Locate the cell with the specified text and output its [x, y] center coordinate. 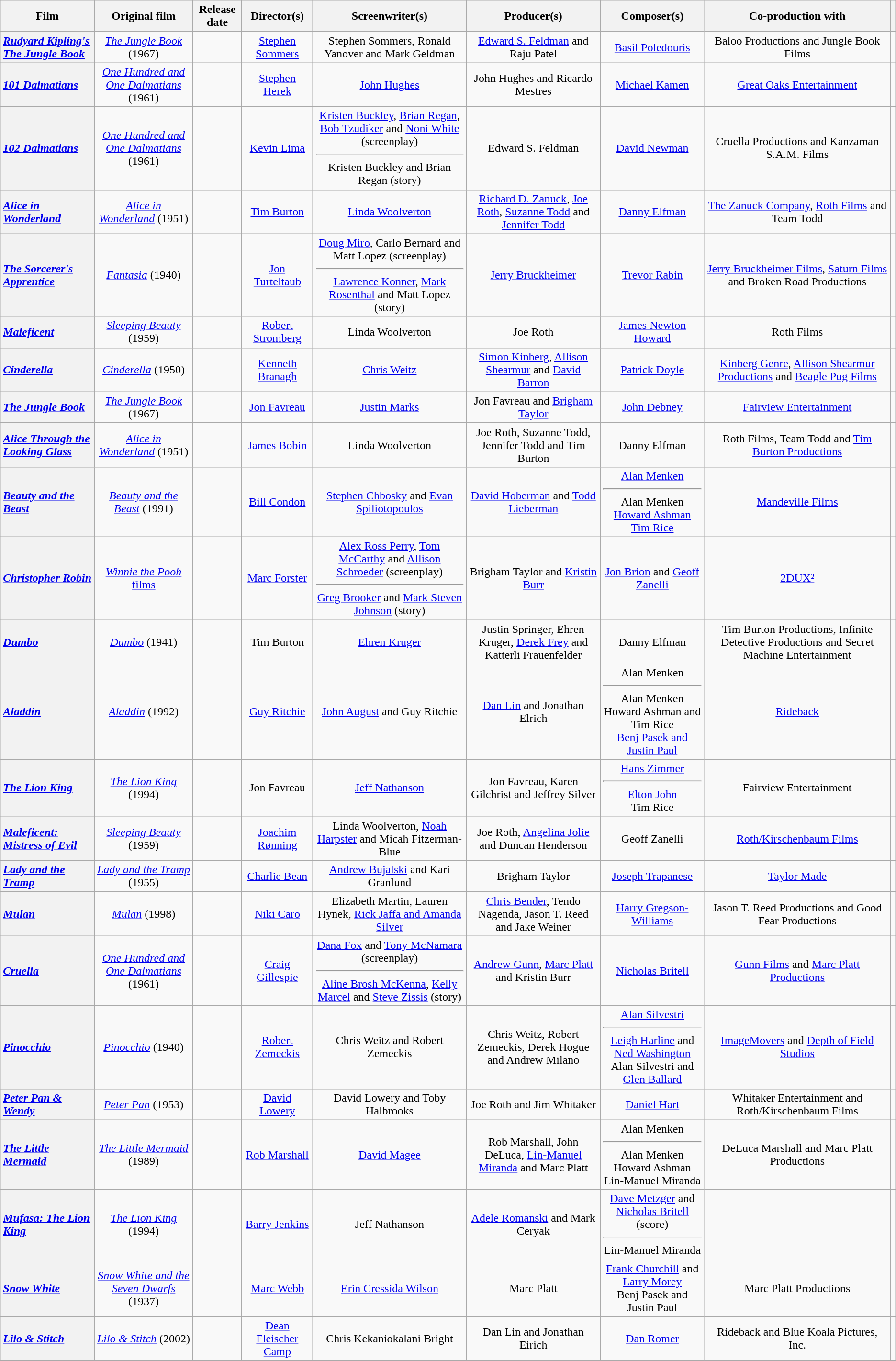
James Bobin [278, 445]
David Lowery [278, 1104]
Rideback and Blue Koala Pictures, Inc. [797, 1339]
Rob Marshall [278, 1155]
John Debney [652, 407]
Joachim Rønning [278, 839]
Beauty and the Beast (1991) [144, 502]
Daniel Hart [652, 1104]
Jerry Bruckheimer Films, Saturn Films and Broken Road Productions [797, 275]
Producer(s) [533, 16]
Snow White [47, 1288]
The Little Mermaid (1989) [144, 1155]
Charlie Bean [278, 876]
The Sorcerer's Apprentice [47, 275]
Dan Romer [652, 1339]
Simon Kinberg, Allison Shearmur and David Barron [533, 370]
Kenneth Branagh [278, 370]
Kristen Buckley, Brian Regan, Bob Tzudiker and Noni White (screenplay)Kristen Buckley and Brian Regan (story) [390, 148]
Mulan (1998) [144, 914]
Cinderella [47, 370]
2DUX² [797, 578]
Patrick Doyle [652, 370]
Hans Zimmer Elton JohnTim Rice [652, 788]
The Jungle Book [47, 407]
Niki Caro [278, 914]
David Hoberman and Todd Lieberman [533, 502]
The Zanuck Company, Roth Films and Team Todd [797, 212]
Pinocchio (1940) [144, 1047]
Original film [144, 16]
Kevin Lima [278, 148]
Stephen Chbosky and Evan Spiliotopoulos [390, 502]
Geoff Zanelli [652, 839]
Alan Silvestri Leigh Harline and Ned WashingtonAlan Silvestri and Glen Ballard [652, 1047]
Dan Lin and Jonathan Eirich [533, 1339]
Adele Romanski and Mark Ceryak [533, 1225]
Release date [217, 16]
Craig Gillespie [278, 971]
Brigham Taylor [533, 876]
Marc Platt [533, 1288]
Alan Menken Alan MenkenHoward AshmanTim Rice [652, 502]
Ehren Kruger [390, 641]
Marc Webb [278, 1288]
Joe Roth and Jim Whitaker [533, 1104]
Mulan [47, 914]
James Newton Howard [652, 332]
Barry Jenkins [278, 1225]
Great Oaks Entertainment [797, 85]
Chris Weitz [390, 370]
Roth/Kirschenbaum Films [797, 839]
Stephen Herek [278, 85]
Frank Churchill and Larry MoreyBenj Pasek and Justin Paul [652, 1288]
Aladdin (1992) [144, 712]
Chris Weitz, Robert Zemeckis, Derek Hogue and Andrew Milano [533, 1047]
101 Dalmatians [47, 85]
Dana Fox and Tony McNamara (screenplay)Aline Brosh McKenna, Kelly Marcel and Steve Zissis (story) [390, 971]
Rideback [797, 712]
Rudyard Kipling's The Jungle Book [47, 47]
Alice in Wonderland [47, 212]
Winnie the Pooh films [144, 578]
Nicholas Britell [652, 971]
Robert Zemeckis [278, 1047]
Basil Poledouris [652, 47]
Maleficent: Mistress of Evil [47, 839]
John August and Guy Ritchie [390, 712]
Robert Stromberg [278, 332]
DeLuca Marshall and Marc Platt Productions [797, 1155]
Andrew Gunn, Marc Platt and Kristin Burr [533, 971]
Snow White and the Seven Dwarfs (1937) [144, 1288]
Dumbo [47, 641]
Chris Bender, Tendo Nagenda, Jason T. Reed and Jake Weiner [533, 914]
David Magee [390, 1155]
Edward S. Feldman [533, 148]
Film [47, 16]
Erin Cressida Wilson [390, 1288]
The Little Mermaid [47, 1155]
Jason T. Reed Productions and Good Fear Productions [797, 914]
102 Dalmatians [47, 148]
Stephen Sommers [278, 47]
Cruella Productions and Kanzaman S.A.M. Films [797, 148]
Jon Turteltaub [278, 275]
Taylor Made [797, 876]
Jerry Bruckheimer [533, 275]
Trevor Rabin [652, 275]
Maleficent [47, 332]
Stephen Sommers, Ronald Yanover and Mark Geldman [390, 47]
John Hughes [390, 85]
Harry Gregson-Williams [652, 914]
Peter Pan (1953) [144, 1104]
Alan Menken Alan MenkenHoward Ashman and Tim RiceBenj Pasek and Justin Paul [652, 712]
Doug Miro, Carlo Bernard and Matt Lopez (screenplay)Lawrence Konner, Mark Rosenthal and Matt Lopez (story) [390, 275]
Bill Condon [278, 502]
Composer(s) [652, 16]
Kinberg Genre, Allison Shearmur Productions and Beagle Pug Films [797, 370]
Elizabeth Martin, Lauren Hynek, Rick Jaffa and Amanda Silver [390, 914]
Edward S. Feldman and Raju Patel [533, 47]
Jon Favreau and Brigham Taylor [533, 407]
Andrew Bujalski and Kari Granlund [390, 876]
Cinderella (1950) [144, 370]
Joe Roth, Suzanne Todd, Jennifer Todd and Tim Burton [533, 445]
Joseph Trapanese [652, 876]
Co-production with [797, 16]
Marc Forster [278, 578]
Lady and the Tramp [47, 876]
David Newman [652, 148]
ImageMovers and Depth of Field Studios [797, 1047]
Gunn Films and Marc Platt Productions [797, 971]
John Hughes and Ricardo Mestres [533, 85]
Alice Through the Looking Glass [47, 445]
Dave Metzger and Nicholas Britell (score) Lin-Manuel Miranda [652, 1225]
Joe Roth, Angelina Jolie and Duncan Henderson [533, 839]
Joe Roth [533, 332]
Screenwriter(s) [390, 16]
Roth Films [797, 332]
Michael Kamen [652, 85]
Dumbo (1941) [144, 641]
Dan Lin and Jonathan Elrich [533, 712]
Lady and the Tramp (1955) [144, 876]
Justin Springer, Ehren Kruger, Derek Frey and Katterli Frauenfelder [533, 641]
David Lowery and Toby Halbrooks [390, 1104]
Dean Fleischer Camp [278, 1339]
Alex Ross Perry, Tom McCarthy and Allison Schroeder (screenplay)Greg Brooker and Mark Steven Johnson (story) [390, 578]
Rob Marshall, John DeLuca, Lin-Manuel Miranda and Marc Platt [533, 1155]
Chris Kekaniokalani Bright [390, 1339]
Cruella [47, 971]
Jon Brion and Geoff Zanelli [652, 578]
Peter Pan & Wendy [47, 1104]
Marc Platt Productions [797, 1288]
Justin Marks [390, 407]
Pinocchio [47, 1047]
Roth Films, Team Todd and Tim Burton Productions [797, 445]
Whitaker Entertainment and Roth/Kirschenbaum Films [797, 1104]
Guy Ritchie [278, 712]
Tim Burton Productions, Infinite Detective Productions and Secret Machine Entertainment [797, 641]
Richard D. Zanuck, Joe Roth, Suzanne Todd and Jennifer Todd [533, 212]
Director(s) [278, 16]
Aladdin [47, 712]
Linda Woolverton, Noah Harpster and Micah Fitzerman-Blue [390, 839]
Brigham Taylor and Kristin Burr [533, 578]
Lilo & Stitch (2002) [144, 1339]
Baloo Productions and Jungle Book Films [797, 47]
Lilo & Stitch [47, 1339]
Mufasa: The Lion King [47, 1225]
Beauty and the Beast [47, 502]
Alan Menken Alan MenkenHoward AshmanLin-Manuel Miranda [652, 1155]
Mandeville Films [797, 502]
Jon Favreau, Karen Gilchrist and Jeffrey Silver [533, 788]
Christopher Robin [47, 578]
The Lion King [47, 788]
Chris Weitz and Robert Zemeckis [390, 1047]
Fantasia (1940) [144, 275]
